Output the (x, y) coordinate of the center of the cell containing the given text.  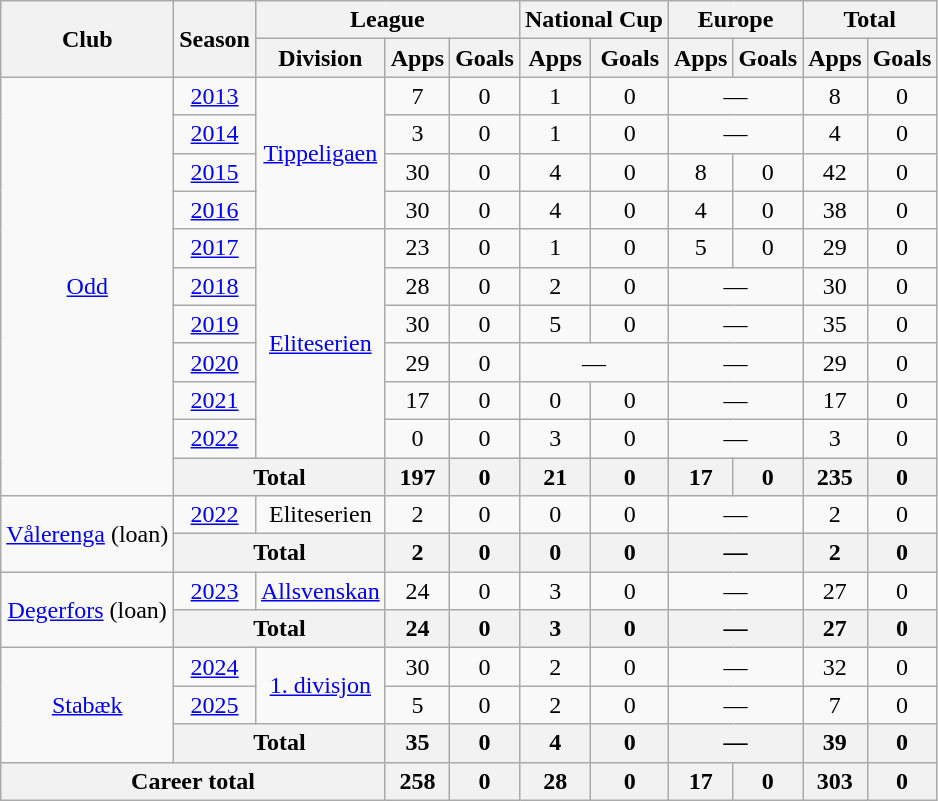
Allsvenskan (320, 591)
National Cup (594, 20)
2025 (215, 705)
Vålerenga (loan) (88, 534)
21 (555, 477)
2023 (215, 591)
2013 (215, 96)
38 (835, 210)
2015 (215, 172)
2024 (215, 667)
Odd (88, 286)
197 (417, 477)
Stabæk (88, 705)
235 (835, 477)
Tippeligaen (320, 153)
League (387, 20)
Career total (193, 781)
2021 (215, 400)
2020 (215, 362)
303 (835, 781)
2017 (215, 248)
2014 (215, 134)
2018 (215, 286)
39 (835, 743)
42 (835, 172)
258 (417, 781)
23 (417, 248)
Europe (735, 20)
Division (320, 58)
32 (835, 667)
1. divisjon (320, 686)
Season (215, 39)
Club (88, 39)
Degerfors (loan) (88, 610)
2019 (215, 324)
2016 (215, 210)
